Find where the given text appears and provide that cell's center as (X, Y) coordinate. 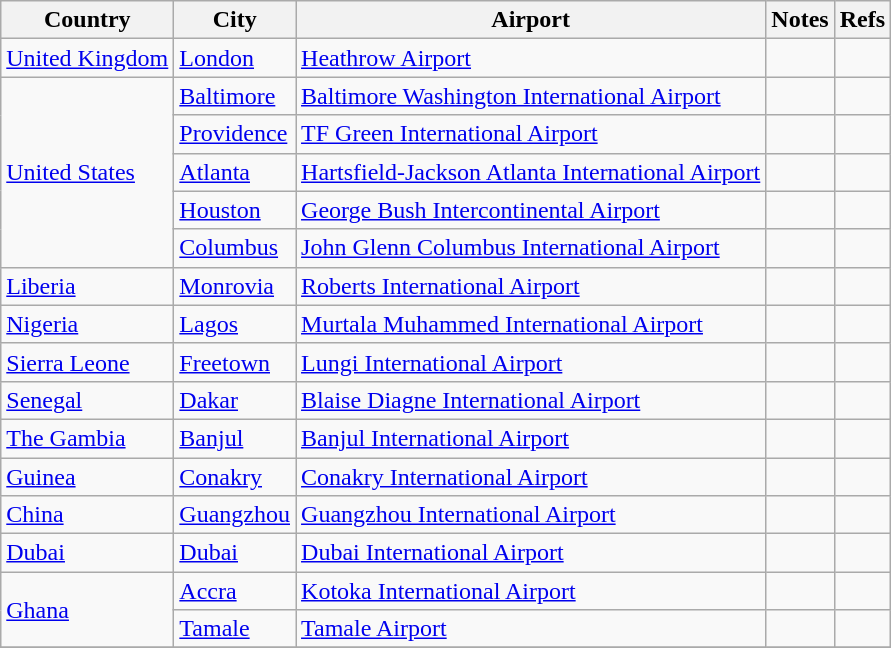
Banjul International Airport (531, 438)
The Gambia (88, 438)
United Kingdom (88, 58)
Kotoka International Airport (531, 591)
Blaise Diagne International Airport (531, 400)
Lungi International Airport (531, 362)
Guangzhou International Airport (531, 515)
Monrovia (235, 286)
Columbus (235, 248)
Roberts International Airport (531, 286)
Lagos (235, 324)
Ghana (88, 610)
Refs (862, 20)
Murtala Muhammed International Airport (531, 324)
Nigeria (88, 324)
Guangzhou (235, 515)
Conakry International Airport (531, 477)
Providence (235, 134)
George Bush Intercontinental Airport (531, 210)
Conakry (235, 477)
Guinea (88, 477)
London (235, 58)
Senegal (88, 400)
Tamale Airport (531, 629)
Baltimore Washington International Airport (531, 96)
Houston (235, 210)
Country (88, 20)
Sierra Leone (88, 362)
Notes (800, 20)
Atlanta (235, 172)
Liberia (88, 286)
Baltimore (235, 96)
Dubai International Airport (531, 553)
Freetown (235, 362)
TF Green International Airport (531, 134)
China (88, 515)
City (235, 20)
Accra (235, 591)
Heathrow Airport (531, 58)
John Glenn Columbus International Airport (531, 248)
Hartsfield-Jackson Atlanta International Airport (531, 172)
United States (88, 172)
Banjul (235, 438)
Tamale (235, 629)
Airport (531, 20)
Dakar (235, 400)
